Return [X, Y] of the center of cell containing provided text 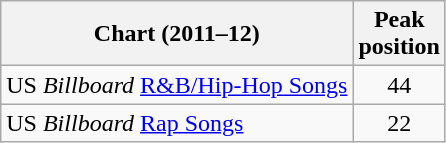
US Billboard Rap Songs [177, 123]
44 [399, 85]
Peakposition [399, 34]
Chart (2011–12) [177, 34]
22 [399, 123]
US Billboard R&B/Hip-Hop Songs [177, 85]
